Extract the (X, Y) coordinate from the center of the cell holding the provided text.  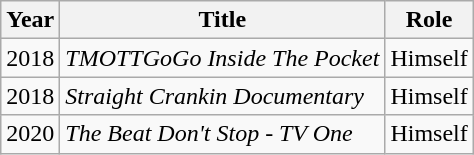
2020 (30, 134)
Role (429, 20)
Title (222, 20)
TMOTTGoGo Inside The Pocket (222, 58)
Year (30, 20)
The Beat Don't Stop - TV One (222, 134)
Straight Crankin Documentary (222, 96)
